Capture the cell that displays the provided text and extract its (x, y) central coordinate. 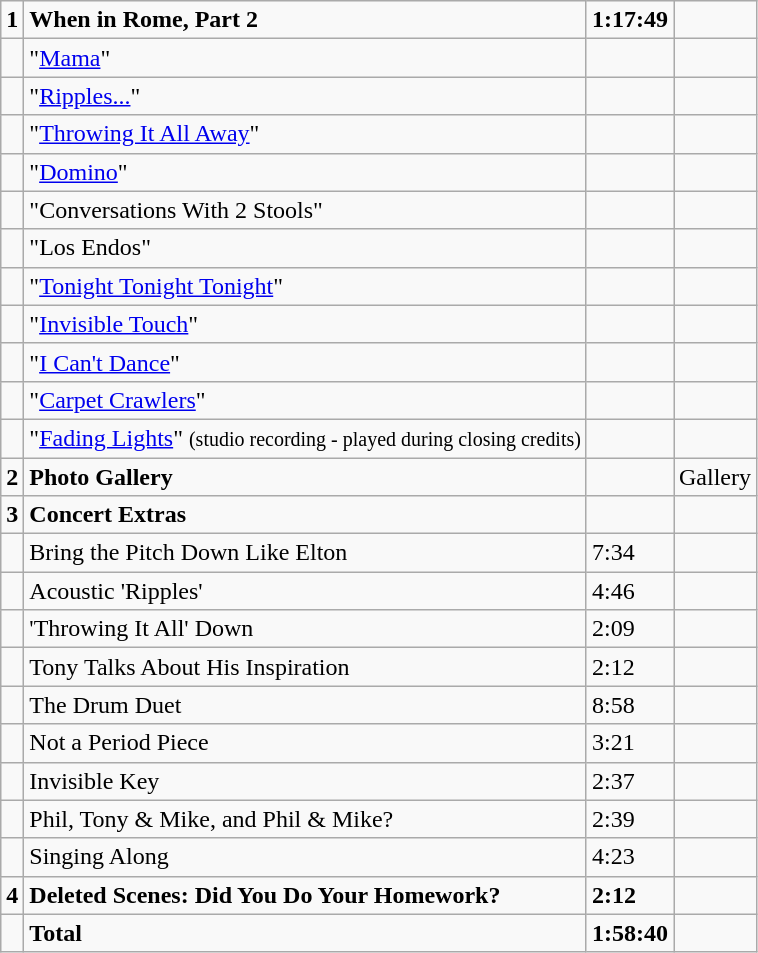
Invisible Key (306, 781)
"Carpet Crawlers" (306, 400)
'Throwing It All' Down (306, 629)
"Invisible Touch" (306, 324)
7:34 (630, 553)
The Drum Duet (306, 705)
When in Rome, Part 2 (306, 20)
Phil, Tony & Mike, and Phil & Mike? (306, 819)
2:09 (630, 629)
4:23 (630, 857)
"Mama" (306, 58)
Singing Along (306, 857)
"I Can't Dance" (306, 362)
"Ripples..." (306, 96)
Gallery (716, 477)
1:17:49 (630, 20)
"Throwing It All Away" (306, 134)
"Conversations With 2 Stools" (306, 210)
"Los Endos" (306, 248)
8:58 (630, 705)
Photo Gallery (306, 477)
Bring the Pitch Down Like Elton (306, 553)
2:39 (630, 819)
"Fading Lights" (studio recording - played during closing credits) (306, 438)
"Tonight Tonight Tonight" (306, 286)
3:21 (630, 743)
Concert Extras (306, 515)
Deleted Scenes: Did You Do Your Homework? (306, 895)
4:46 (630, 591)
"Domino" (306, 172)
2:37 (630, 781)
Not a Period Piece (306, 743)
Total (306, 933)
3 (12, 515)
Acoustic 'Ripples' (306, 591)
1:58:40 (630, 933)
1 (12, 20)
2 (12, 477)
Tony Talks About His Inspiration (306, 667)
4 (12, 895)
